Provide the (X, Y) coordinate of the cell's center where the given text is located.  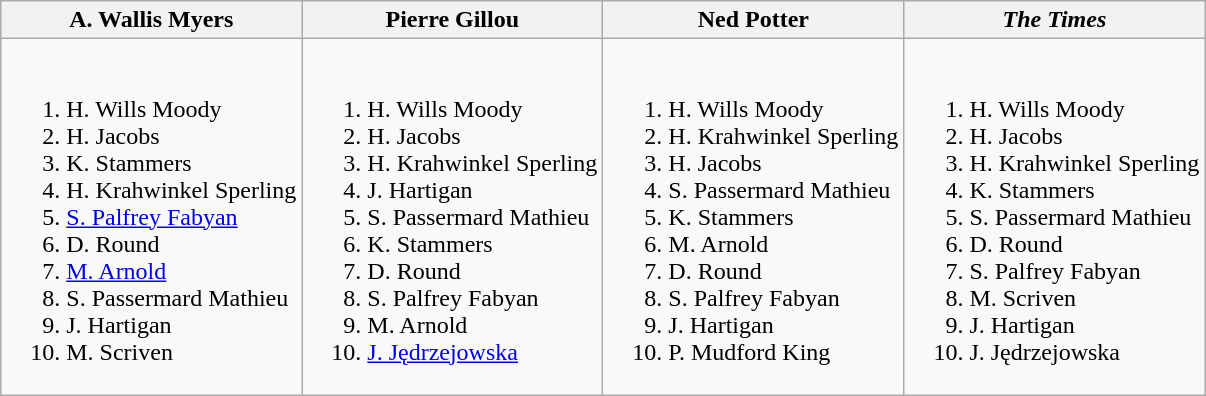
The Times (1054, 20)
H. Wills Moody H. Krahwinkel Sperling H. Jacobs S. Passermard Mathieu K. Stammers M. Arnold D. Round S. Palfrey Fabyan J. Hartigan P. Mudford King (754, 217)
H. Wills Moody H. Jacobs H. Krahwinkel Sperling J. Hartigan S. Passermard Mathieu K. Stammers D. Round S. Palfrey Fabyan M. Arnold J. Jędrzejowska (452, 217)
Pierre Gillou (452, 20)
H. Wills Moody H. Jacobs K. Stammers H. Krahwinkel Sperling S. Palfrey Fabyan D. Round M. Arnold S. Passermard Mathieu J. Hartigan M. Scriven (152, 217)
A. Wallis Myers (152, 20)
H. Wills Moody H. Jacobs H. Krahwinkel Sperling K. Stammers S. Passermard Mathieu D. Round S. Palfrey Fabyan M. Scriven J. Hartigan J. Jędrzejowska (1054, 217)
Ned Potter (754, 20)
